Return (x, y) of the center of cell containing provided text 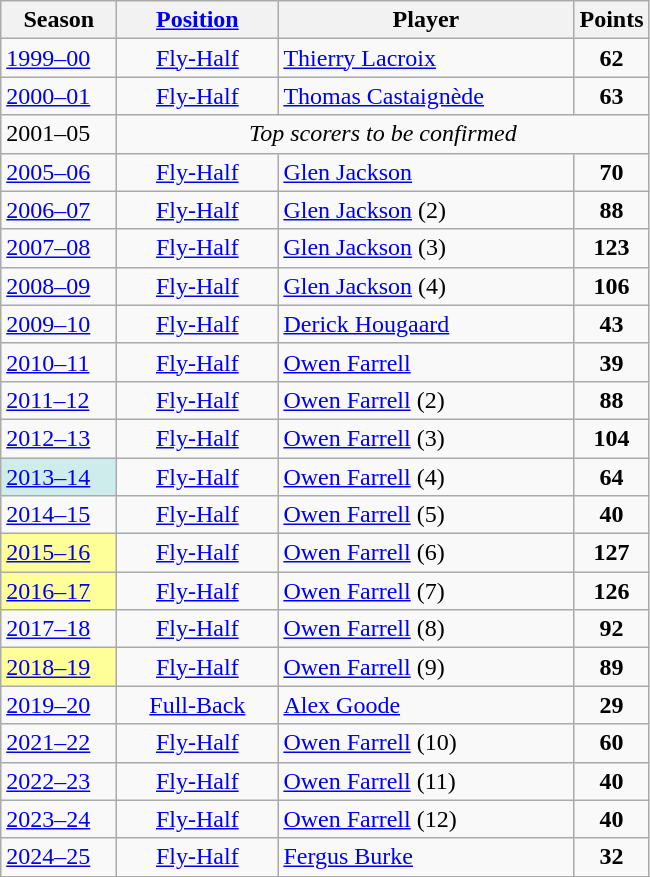
2021–22 (59, 743)
1999–00 (59, 58)
2012–13 (59, 438)
Owen Farrell (5) (426, 515)
126 (612, 591)
60 (612, 743)
2008–09 (59, 286)
Derick Hougaard (426, 324)
2000–01 (59, 96)
2011–12 (59, 400)
Owen Farrell (6) (426, 553)
43 (612, 324)
2015–16 (59, 553)
Owen Farrell (12) (426, 819)
2009–10 (59, 324)
106 (612, 286)
2006–07 (59, 210)
Owen Farrell (426, 362)
Season (59, 20)
Top scorers to be confirmed (383, 134)
89 (612, 667)
Glen Jackson (426, 172)
2005–06 (59, 172)
Glen Jackson (3) (426, 248)
39 (612, 362)
2018–19 (59, 667)
Owen Farrell (2) (426, 400)
Owen Farrell (7) (426, 591)
2013–14 (59, 477)
2014–15 (59, 515)
Position (198, 20)
Owen Farrell (9) (426, 667)
2010–11 (59, 362)
2016–17 (59, 591)
2019–20 (59, 705)
Alex Goode (426, 705)
Glen Jackson (4) (426, 286)
2024–25 (59, 857)
104 (612, 438)
2007–08 (59, 248)
127 (612, 553)
Owen Farrell (10) (426, 743)
2017–18 (59, 629)
70 (612, 172)
32 (612, 857)
Owen Farrell (3) (426, 438)
Fergus Burke (426, 857)
92 (612, 629)
Owen Farrell (8) (426, 629)
Points (612, 20)
63 (612, 96)
2022–23 (59, 781)
2001–05 (59, 134)
Player (426, 20)
Owen Farrell (4) (426, 477)
123 (612, 248)
62 (612, 58)
Thierry Lacroix (426, 58)
2023–24 (59, 819)
Full-Back (198, 705)
Thomas Castaignède (426, 96)
Owen Farrell (11) (426, 781)
29 (612, 705)
64 (612, 477)
Glen Jackson (2) (426, 210)
